Pinpoint the cell where the given text exists, returning its [X, Y] midpoint coordinate. 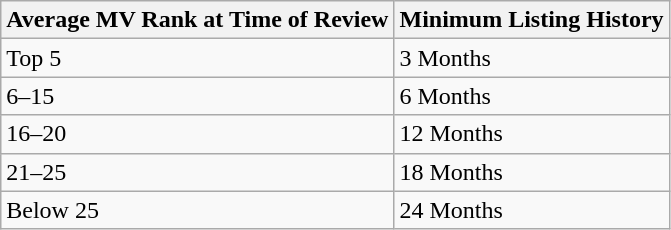
6 Months [532, 96]
3 Months [532, 58]
Top 5 [198, 58]
12 Months [532, 134]
18 Months [532, 172]
24 Months [532, 210]
6–15 [198, 96]
Below 25 [198, 210]
16–20 [198, 134]
21–25 [198, 172]
Minimum Listing History [532, 20]
Average MV Rank at Time of Review [198, 20]
